Determine the [x, y] coordinate at the center of the cell enclosing the given text.  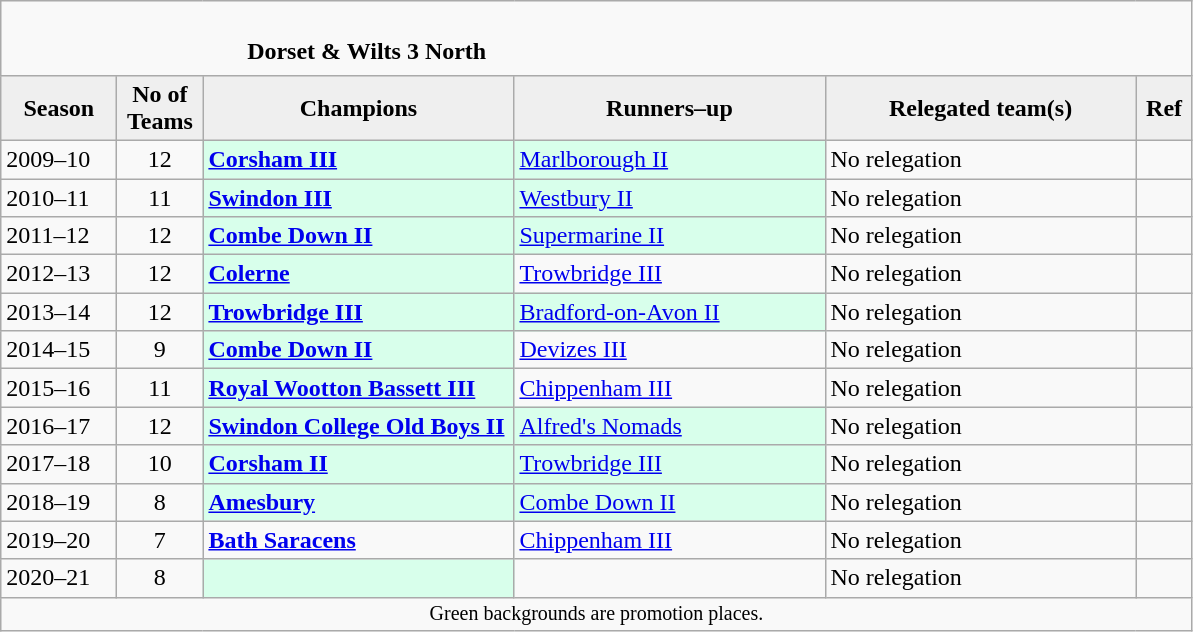
Relegated team(s) [980, 108]
Corsham II [358, 464]
2012–13 [59, 274]
Green backgrounds are promotion places. [596, 614]
Season [59, 108]
7 [160, 540]
Corsham III [358, 159]
Alfred's Nomads [670, 426]
2017–18 [59, 464]
Amesbury [358, 502]
Devizes III [670, 350]
2009–10 [59, 159]
2010–11 [59, 197]
Runners–up [670, 108]
Marlborough II [670, 159]
2016–17 [59, 426]
2015–16 [59, 388]
Champions [358, 108]
Swindon College Old Boys II [358, 426]
10 [160, 464]
2020–21 [59, 578]
Bath Saracens [358, 540]
Bradford-on-Avon II [670, 312]
Westbury II [670, 197]
No of Teams [160, 108]
Royal Wootton Bassett III [358, 388]
2011–12 [59, 236]
2014–15 [59, 350]
Supermarine II [670, 236]
Ref [1164, 108]
9 [160, 350]
Colerne [358, 274]
2018–19 [59, 502]
Swindon III [358, 197]
2013–14 [59, 312]
2019–20 [59, 540]
